Detect which cell encompasses the target text, then output its [X, Y] center coordinate. 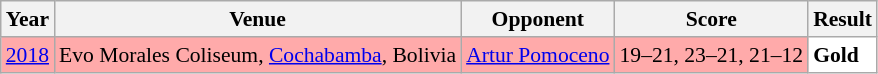
Year [28, 19]
Venue [258, 19]
2018 [28, 55]
Evo Morales Coliseum, Cochabamba, Bolivia [258, 55]
Artur Pomoceno [538, 55]
Opponent [538, 19]
Result [842, 19]
Score [712, 19]
Gold [842, 55]
19–21, 23–21, 21–12 [712, 55]
